Find where the given text appears and provide that cell's center as (x, y) coordinate. 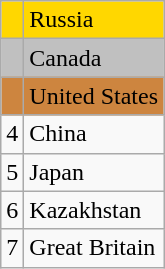
Russia (94, 20)
Great Britain (94, 248)
6 (12, 210)
Japan (94, 172)
7 (12, 248)
United States (94, 96)
4 (12, 134)
5 (12, 172)
Kazakhstan (94, 210)
Canada (94, 58)
China (94, 134)
